Extract the (x, y) coordinate from the center of the cell holding the provided text.  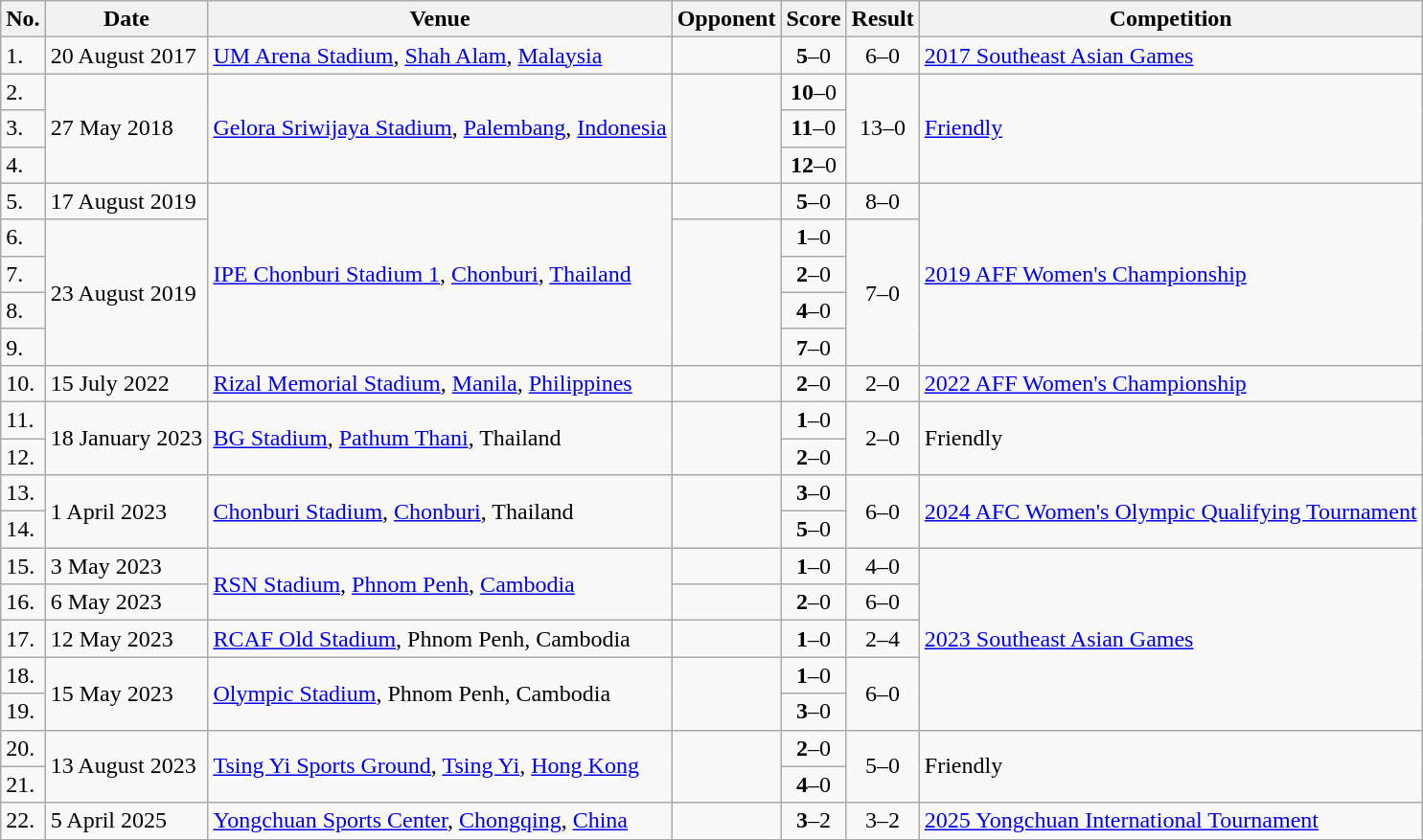
2–4 (883, 639)
27 May 2018 (126, 128)
2024 AFC Women's Olympic Qualifying Tournament (1171, 511)
Chonburi Stadium, Chonburi, Thailand (440, 511)
23 August 2019 (126, 292)
5 April 2025 (126, 821)
UM Arena Stadium, Shah Alam, Malaysia (440, 56)
20 August 2017 (126, 56)
18. (23, 675)
21. (23, 784)
8. (23, 310)
Tsing Yi Sports Ground, Tsing Yi, Hong Kong (440, 766)
15 May 2023 (126, 693)
RCAF Old Stadium, Phnom Penh, Cambodia (440, 639)
11. (23, 420)
12. (23, 457)
1 April 2023 (126, 511)
2025 Yongchuan International Tournament (1171, 821)
7. (23, 274)
20. (23, 748)
10. (23, 383)
13. (23, 493)
Yongchuan Sports Center, Chongqing, China (440, 821)
1. (23, 56)
13–0 (883, 128)
No. (23, 19)
9. (23, 347)
2019 AFF Women's Championship (1171, 274)
Rizal Memorial Stadium, Manila, Philippines (440, 383)
17. (23, 639)
6 May 2023 (126, 602)
Olympic Stadium, Phnom Penh, Cambodia (440, 693)
2017 Southeast Asian Games (1171, 56)
15. (23, 566)
10–0 (814, 92)
2022 AFF Women's Championship (1171, 383)
22. (23, 821)
BG Stadium, Pathum Thani, Thailand (440, 438)
6. (23, 238)
17 August 2019 (126, 201)
11–0 (814, 128)
5. (23, 201)
Date (126, 19)
IPE Chonburi Stadium 1, Chonburi, Thailand (440, 274)
Venue (440, 19)
Competition (1171, 19)
15 July 2022 (126, 383)
3 May 2023 (126, 566)
3. (23, 128)
Gelora Sriwijaya Stadium, Palembang, Indonesia (440, 128)
19. (23, 712)
RSN Stadium, Phnom Penh, Cambodia (440, 584)
8–0 (883, 201)
13 August 2023 (126, 766)
12–0 (814, 165)
Opponent (726, 19)
16. (23, 602)
Result (883, 19)
2. (23, 92)
2023 Southeast Asian Games (1171, 639)
4. (23, 165)
14. (23, 530)
12 May 2023 (126, 639)
Score (814, 19)
18 January 2023 (126, 438)
